Return the (x, y) coordinate for the center point of the cell that contains the specified text.  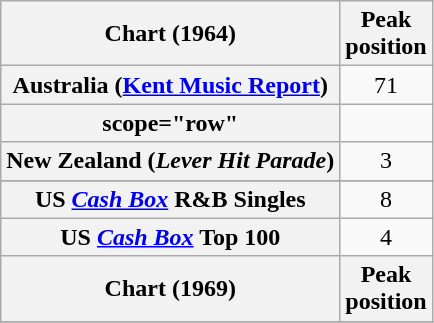
71 (386, 85)
New Zealand (Lever Hit Parade) (170, 161)
Australia (Kent Music Report) (170, 85)
4 (386, 237)
scope="row" (170, 123)
Chart (1964) (170, 34)
US Cash Box R&B Singles (170, 199)
US Cash Box Top 100 (170, 237)
8 (386, 199)
3 (386, 161)
Chart (1969) (170, 288)
